Provide the (X, Y) coordinate of the cell's center where the given text is located.  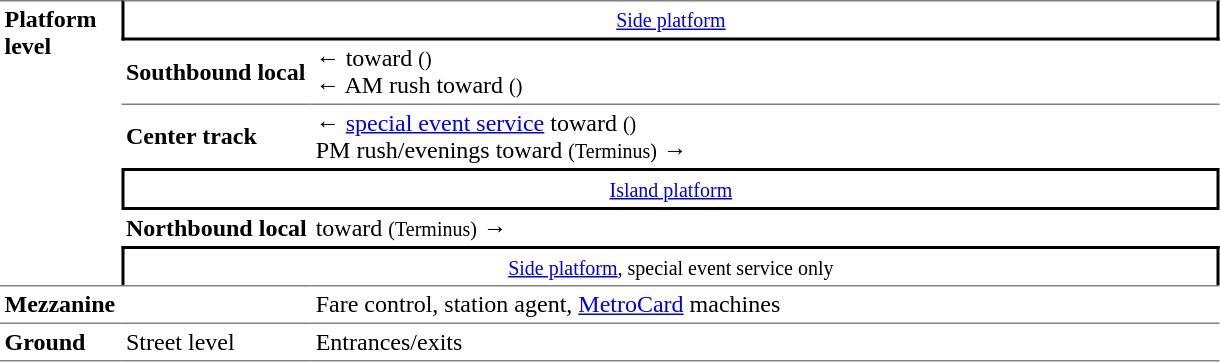
← special event service toward () PM rush/evenings toward (Terminus) → (766, 136)
toward (Terminus) → (766, 228)
Southbound local (217, 72)
Fare control, station agent, MetroCard machines (766, 304)
← toward ()← AM rush toward () (766, 72)
Entrances/exits (766, 342)
Mezzanine (156, 304)
Street level (217, 342)
Platformlevel (61, 142)
Center track (217, 136)
Ground (61, 342)
Northbound local (217, 228)
